Find where the given text appears and provide that cell's center as [x, y] coordinate. 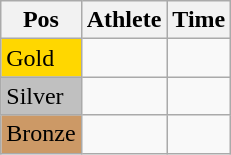
Gold [41, 58]
Bronze [41, 134]
Silver [41, 96]
Time [199, 20]
Athlete [124, 20]
Pos [41, 20]
